Search for the cell housing the specified text and yield its [X, Y] center coordinate. 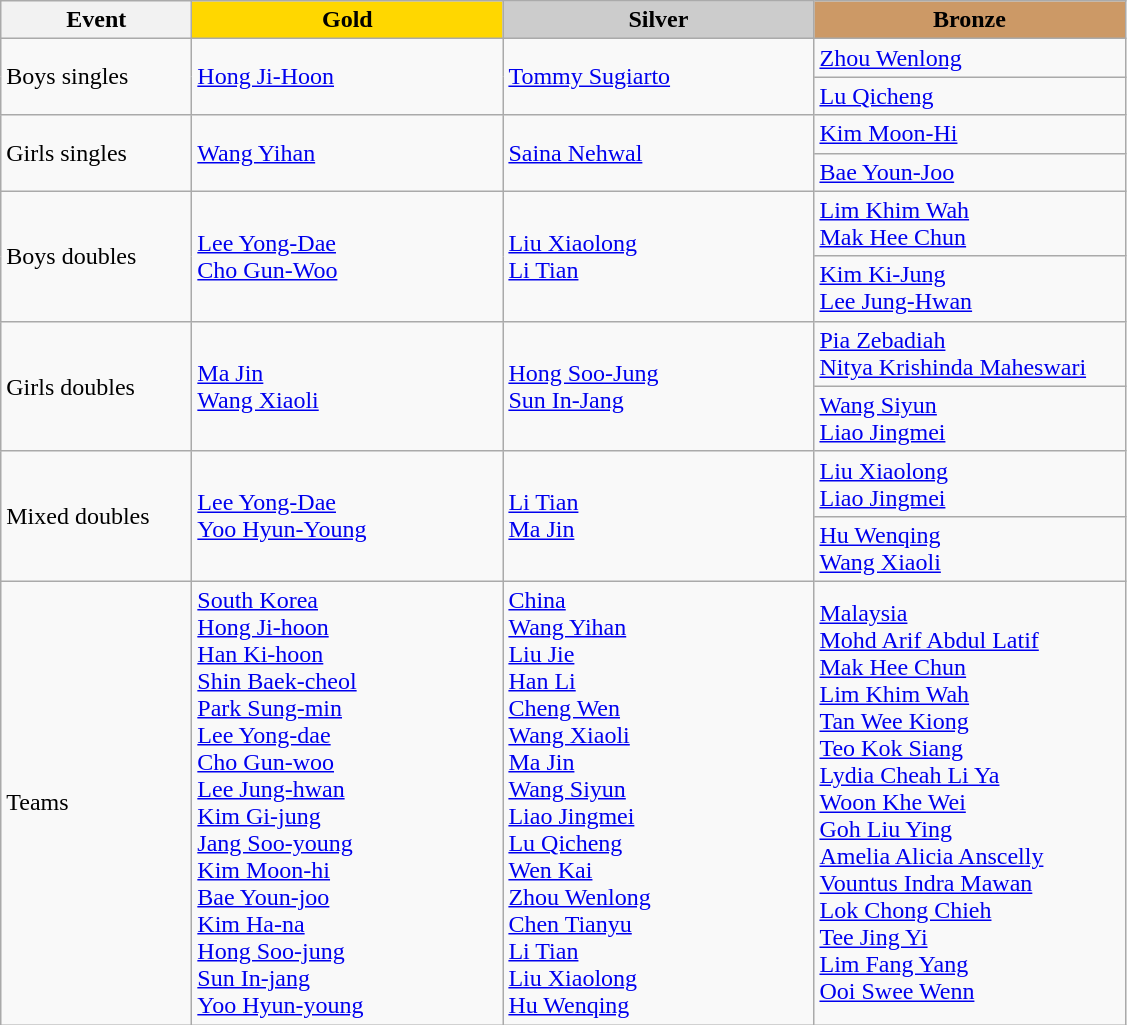
Tommy Sugiarto [658, 77]
Liu XiaolongLi Tian [658, 256]
Lim Khim WahMak Hee Chun [970, 224]
Kim Ki-JungLee Jung-Hwan [970, 288]
Girls doubles [96, 386]
Hong Soo-Jung Sun In-Jang [658, 386]
Pia ZebadiahNitya Krishinda Maheswari [970, 354]
Mixed doubles [96, 516]
Bronze [970, 20]
Li TianMa Jin [658, 516]
Boys singles [96, 77]
Hu WenqingWang Xiaoli [970, 548]
Wang SiyunLiao Jingmei [970, 418]
Kim Moon-Hi [970, 134]
Bae Youn-Joo [970, 172]
Lee Yong-DaeCho Gun-Woo [348, 256]
Lee Yong-DaeYoo Hyun-Young [348, 516]
Gold [348, 20]
Event [96, 20]
ChinaWang YihanLiu JieHan LiCheng WenWang XiaoliMa JinWang SiyunLiao JingmeiLu QichengWen KaiZhou WenlongChen TianyuLi TianLiu XiaolongHu Wenqing [658, 802]
Ma JinWang Xiaoli [348, 386]
Girls singles [96, 153]
Wang Yihan [348, 153]
Hong Ji-Hoon [348, 77]
Teams [96, 802]
Zhou Wenlong [970, 58]
Lu Qicheng [970, 96]
Saina Nehwal [658, 153]
Boys doubles [96, 256]
Silver [658, 20]
Liu XiaolongLiao Jingmei [970, 484]
